Identify which cell holds the provided text, then report its (X, Y) central coordinate. 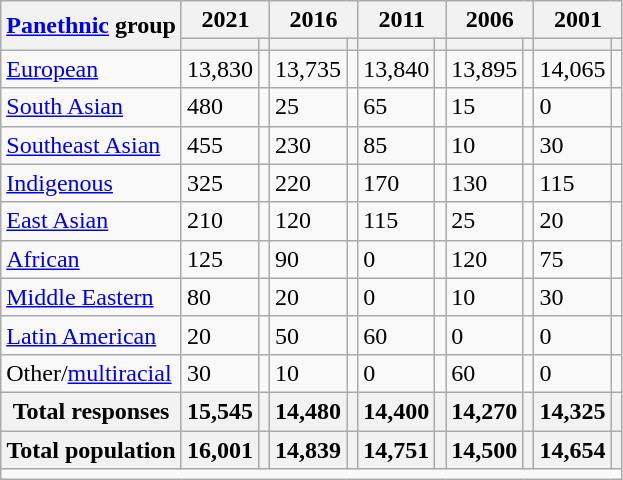
2021 (225, 20)
14,500 (484, 449)
14,325 (572, 411)
480 (220, 107)
14,400 (396, 411)
13,895 (484, 69)
15 (484, 107)
2016 (314, 20)
325 (220, 183)
2001 (578, 20)
230 (308, 145)
125 (220, 259)
80 (220, 297)
14,839 (308, 449)
14,270 (484, 411)
13,830 (220, 69)
15,545 (220, 411)
85 (396, 145)
14,654 (572, 449)
90 (308, 259)
Panethnic group (92, 26)
South Asian (92, 107)
Other/multiracial (92, 373)
455 (220, 145)
220 (308, 183)
2011 (402, 20)
14,480 (308, 411)
50 (308, 335)
2006 (490, 20)
210 (220, 221)
East Asian (92, 221)
13,840 (396, 69)
Latin American (92, 335)
Middle Eastern (92, 297)
European (92, 69)
Total population (92, 449)
African (92, 259)
75 (572, 259)
13,735 (308, 69)
Indigenous (92, 183)
Total responses (92, 411)
14,751 (396, 449)
170 (396, 183)
Southeast Asian (92, 145)
16,001 (220, 449)
130 (484, 183)
14,065 (572, 69)
65 (396, 107)
